Search for the cell housing the specified text and yield its (x, y) center coordinate. 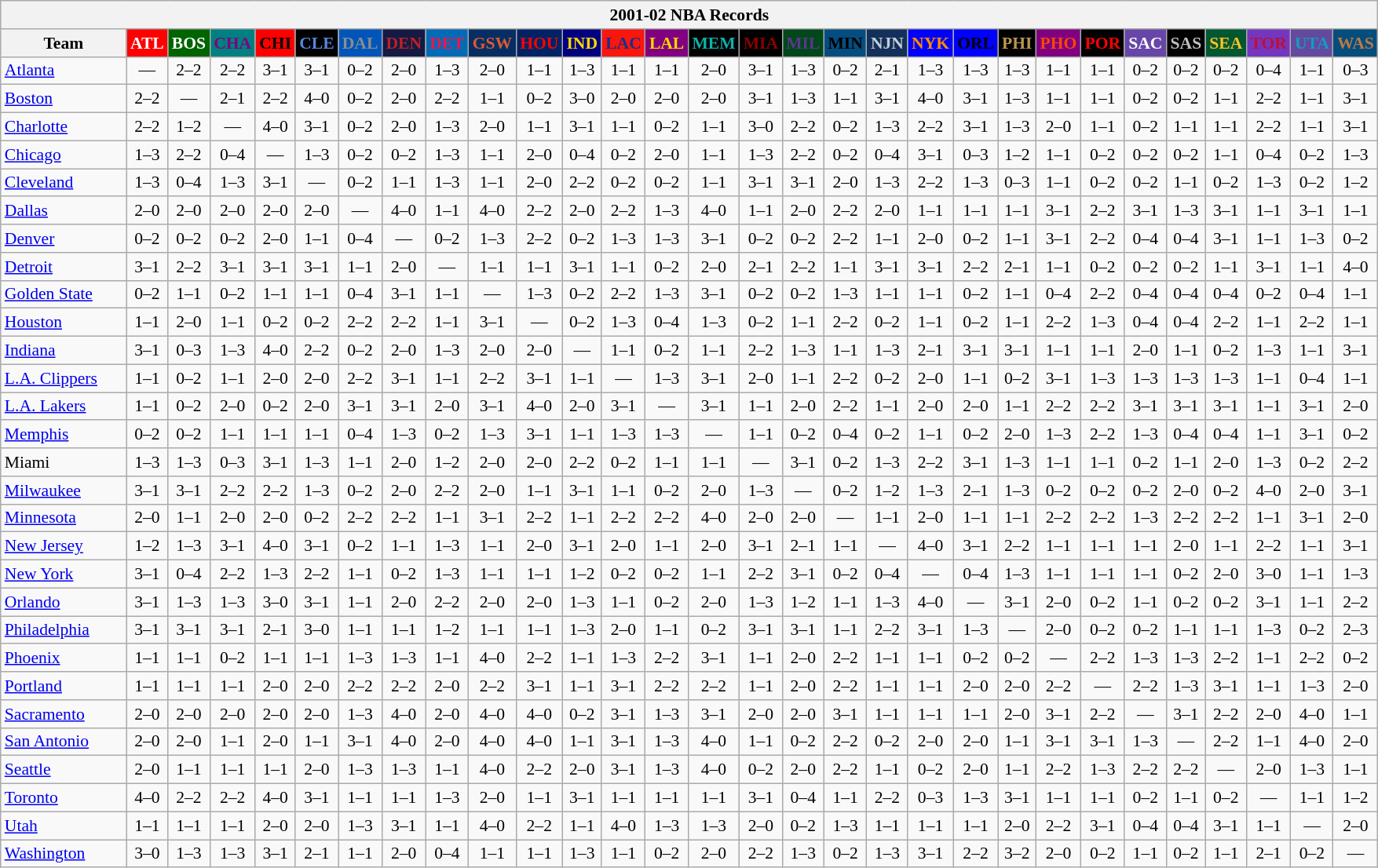
Milwaukee (64, 491)
Miami (64, 462)
CHI (275, 43)
DAL (360, 43)
New York (64, 574)
Minnesota (64, 518)
Chicago (64, 155)
WAS (1355, 43)
Memphis (64, 435)
DEN (404, 43)
UTA (1312, 43)
IND (582, 43)
L.A. Clippers (64, 378)
Utah (64, 826)
HOU (539, 43)
2001-02 NBA Records (689, 15)
Orlando (64, 602)
CLE (317, 43)
New Jersey (64, 546)
Phoenix (64, 658)
TOR (1269, 43)
Toronto (64, 798)
Boston (64, 99)
San Antonio (64, 742)
L.A. Lakers (64, 407)
Golden State (64, 294)
MEM (713, 43)
Denver (64, 239)
BOS (188, 43)
2–3 (1355, 630)
SAC (1145, 43)
Team (64, 43)
Atlanta (64, 71)
Philadelphia (64, 630)
Indiana (64, 351)
ATL (148, 43)
NYK (930, 43)
MIA (761, 43)
Sacramento (64, 714)
Houston (64, 323)
CHA (232, 43)
PHO (1058, 43)
LAC (623, 43)
PHI (1018, 43)
POR (1102, 43)
GSW (493, 43)
SAS (1186, 43)
Washington (64, 854)
Dallas (64, 211)
Portland (64, 686)
DET (448, 43)
Detroit (64, 267)
MIN (845, 43)
SEA (1226, 43)
LAL (667, 43)
ORL (975, 43)
Seattle (64, 770)
MIL (802, 43)
Charlotte (64, 127)
3–2 (1018, 854)
NJN (887, 43)
Cleveland (64, 183)
